Identify which cell holds the provided text, then report its [X, Y] central coordinate. 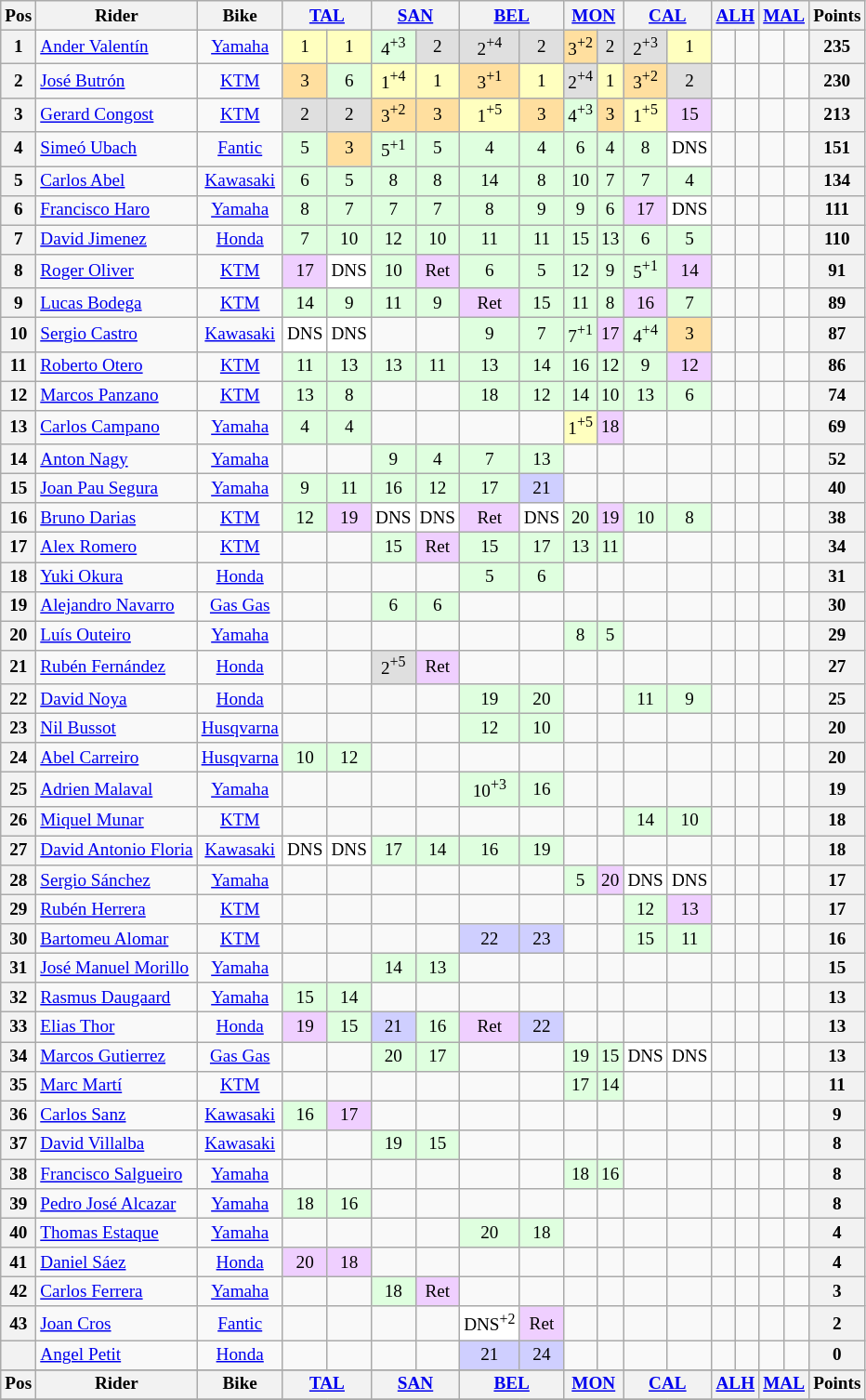
Daniel Sáez [117, 1262]
Sergio Castro [117, 335]
151 [837, 149]
0 [837, 1355]
David Antonio Floria [117, 851]
Alex Romero [117, 548]
Rubén Herrera [117, 909]
134 [837, 180]
74 [837, 396]
89 [837, 303]
7+1 [581, 335]
José Butrón [117, 82]
Joan Cros [117, 1324]
Miquel Munar [117, 821]
26 [19, 821]
Rasmus Daugaard [117, 997]
42 [19, 1292]
Sergio Sánchez [117, 880]
33 [19, 1027]
87 [837, 335]
86 [837, 366]
David Noya [117, 699]
DNS+2 [491, 1324]
4+4 [646, 335]
Ander Valentín [117, 46]
Luís Outeiro [117, 636]
Pedro José Alcazar [117, 1204]
Marc Martí [117, 1086]
69 [837, 428]
José Manuel Morillo [117, 968]
Alejandro Navarro [117, 606]
Angel Petit [117, 1355]
3+1 [491, 82]
213 [837, 115]
230 [837, 82]
Carlos Abel [117, 180]
Anton Nagy [117, 459]
Yuki Okura [117, 576]
110 [837, 240]
36 [19, 1116]
Thomas Estaque [117, 1233]
Nil Bussot [117, 728]
37 [19, 1144]
43 [19, 1324]
David Villalba [117, 1144]
Rubén Fernández [117, 667]
32 [19, 997]
Adrien Malaval [117, 790]
Roger Oliver [117, 271]
Joan Pau Segura [117, 488]
Marcos Gutierrez [117, 1056]
Simeó Ubach [117, 149]
Bartomeu Alomar [117, 939]
52 [837, 459]
Carlos Campano [117, 428]
28 [19, 880]
Roberto Otero [117, 366]
111 [837, 210]
2+3 [646, 46]
Elias Thor [117, 1027]
1+4 [393, 82]
David Jimenez [117, 240]
Marcos Panzano [117, 396]
Bruno Darias [117, 518]
91 [837, 271]
Lucas Bodega [117, 303]
Francisco Haro [117, 210]
10+3 [491, 790]
Gerard Congost [117, 115]
Carlos Ferrera [117, 1292]
Abel Carreiro [117, 758]
Carlos Sanz [117, 1116]
2+5 [393, 667]
235 [837, 46]
35 [19, 1086]
41 [19, 1262]
39 [19, 1204]
Francisco Salgueiro [117, 1174]
